For the text-containing cell, return its midpoint in (x, y) coordinate format. 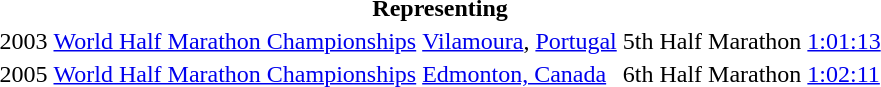
World Half Marathon Championships (235, 41)
5th (638, 41)
Vilamoura, Portugal (520, 41)
Half Marathon (730, 41)
